Return [X, Y] of the center of cell containing provided text 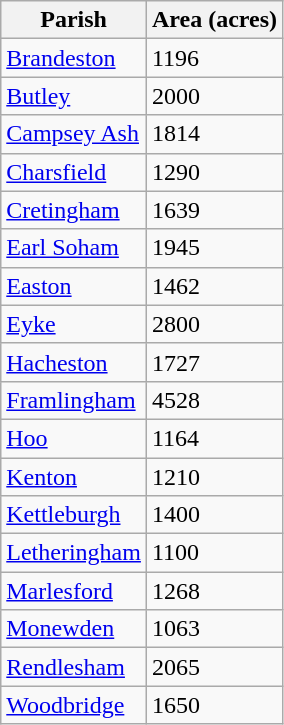
1164 [214, 438]
1727 [214, 362]
Parish [74, 20]
1268 [214, 591]
Butley [74, 96]
1290 [214, 172]
Woodbridge [74, 705]
Brandeston [74, 58]
4528 [214, 400]
2000 [214, 96]
1650 [214, 705]
2065 [214, 667]
Kettleburgh [74, 515]
Area (acres) [214, 20]
1100 [214, 553]
1945 [214, 248]
1210 [214, 477]
1639 [214, 210]
Framlingham [74, 400]
Hacheston [74, 362]
Marlesford [74, 591]
1814 [214, 134]
1063 [214, 629]
Letheringham [74, 553]
Earl Soham [74, 248]
1462 [214, 286]
Eyke [74, 324]
Kenton [74, 477]
1400 [214, 515]
Easton [74, 286]
2800 [214, 324]
Monewden [74, 629]
Cretingham [74, 210]
Hoo [74, 438]
Rendlesham [74, 667]
1196 [214, 58]
Campsey Ash [74, 134]
Charsfield [74, 172]
